Scan for the cell matching the given text and deliver its (x, y) coordinate at center. 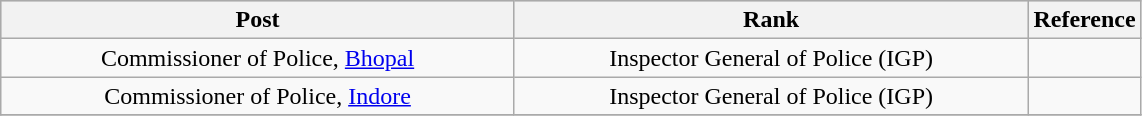
Rank (771, 20)
Commissioner of Police, Indore (258, 96)
Commissioner of Police, Bhopal (258, 58)
Post (258, 20)
Reference (1084, 20)
